Find where the given text appears and provide that cell's center as [x, y] coordinate. 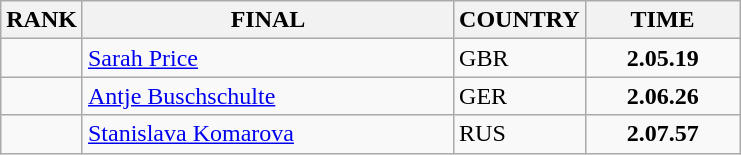
GER [520, 96]
COUNTRY [520, 20]
2.07.57 [662, 134]
2.06.26 [662, 96]
Antje Buschschulte [268, 96]
TIME [662, 20]
RANK [42, 20]
2.05.19 [662, 58]
GBR [520, 58]
FINAL [268, 20]
Sarah Price [268, 58]
Stanislava Komarova [268, 134]
RUS [520, 134]
